Detect which cell encompasses the target text, then output its [x, y] center coordinate. 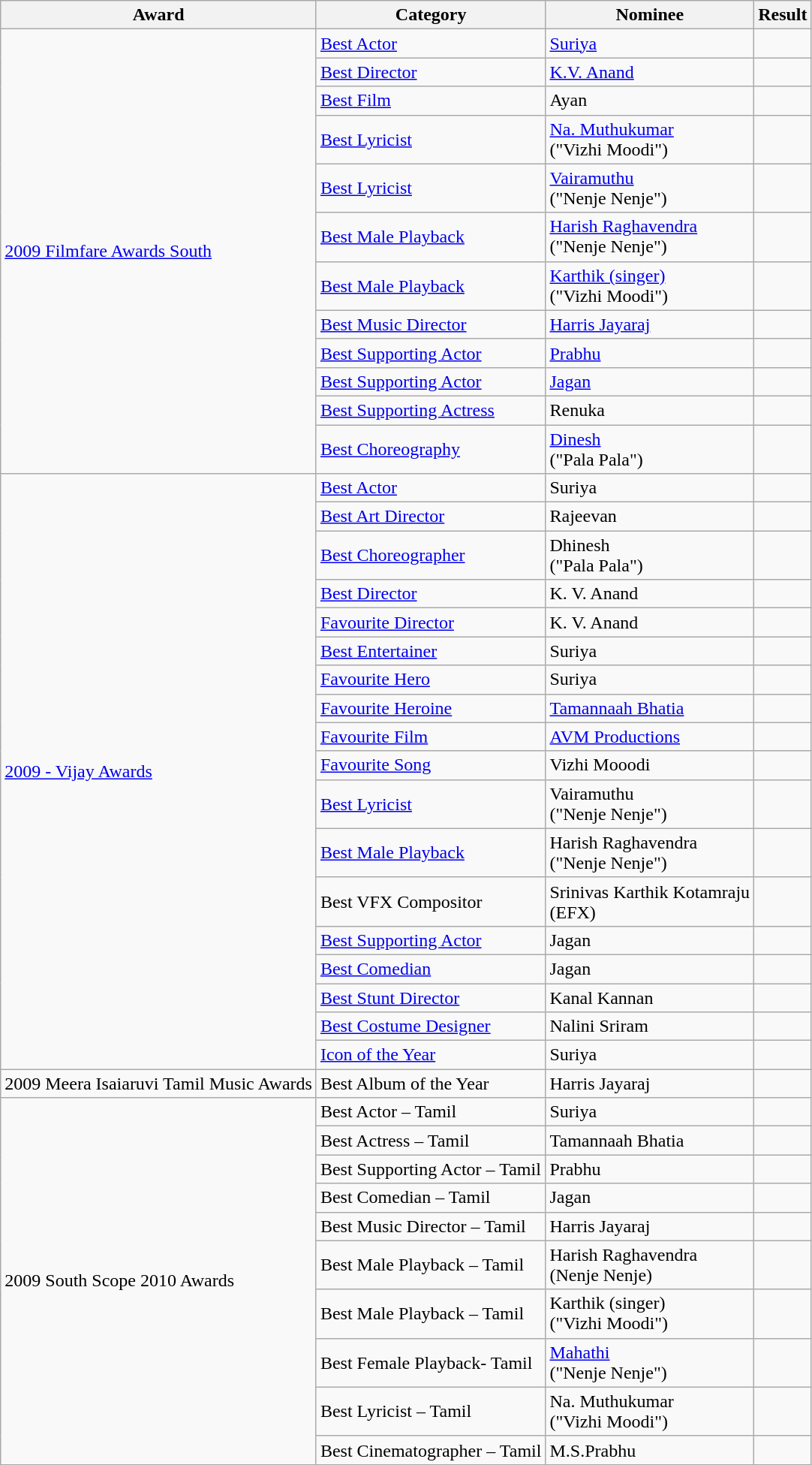
Best Supporting Actor – Tamil [431, 1169]
AVM Productions [650, 737]
Best Lyricist – Tamil [431, 1412]
M.S.Prabhu [650, 1450]
Mahathi("Nenje Nenje") [650, 1362]
Award [159, 15]
Best Comedian – Tamil [431, 1198]
Best VFX Compositor [431, 901]
Nalini Sriram [650, 1026]
Ayan [650, 101]
Dinesh("Pala Pala") [650, 449]
Favourite Director [431, 622]
Kanal Kannan [650, 998]
Best Album of the Year [431, 1084]
Result [783, 15]
Best Music Director [431, 324]
Nominee [650, 15]
Best Entertainer [431, 651]
Favourite Heroine [431, 708]
Favourite Hero [431, 680]
Best Actor – Tamil [431, 1112]
2009 Filmfare Awards South [159, 252]
Favourite Film [431, 737]
Best Cinematographer – Tamil [431, 1450]
Rajeevan [650, 517]
2009 South Scope 2010 Awards [159, 1281]
Renuka [650, 410]
Favourite Song [431, 765]
Harish Raghavendra(Nenje Nenje) [650, 1265]
Best Choreography [431, 449]
Best Actress – Tamil [431, 1141]
Best Costume Designer [431, 1026]
Best Female Playback- Tamil [431, 1362]
K.V. Anand [650, 72]
Best Music Director – Tamil [431, 1226]
Best Stunt Director [431, 998]
Vizhi Mooodi [650, 765]
Dhinesh("Pala Pala") [650, 556]
2009 - Vijay Awards [159, 772]
Best Film [431, 101]
Srinivas Karthik Kotamraju(EFX) [650, 901]
Best Art Director [431, 517]
2009 Meera Isaiaruvi Tamil Music Awards [159, 1084]
Best Comedian [431, 969]
Best Supporting Actress [431, 410]
Best Choreographer [431, 556]
Category [431, 15]
Icon of the Year [431, 1055]
